Output the [X, Y] coordinate of the center of the cell containing the given text.  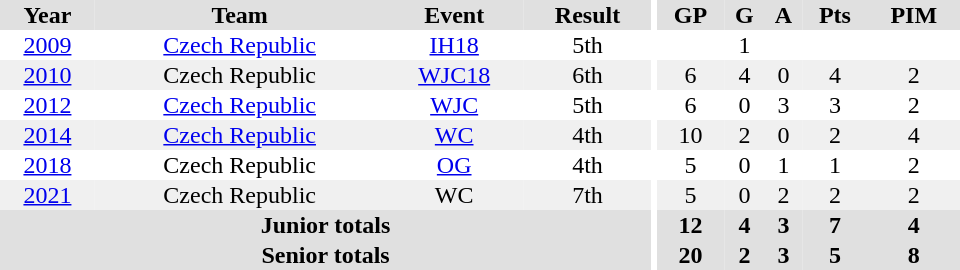
7 [834, 225]
PIM [914, 15]
WJC [454, 105]
7th [588, 195]
Year [48, 15]
Senior totals [326, 255]
OG [454, 165]
Junior totals [326, 225]
10 [691, 135]
Result [588, 15]
2010 [48, 75]
2012 [48, 105]
GP [691, 15]
Team [240, 15]
A [784, 15]
2018 [48, 165]
2014 [48, 135]
G [744, 15]
20 [691, 255]
Pts [834, 15]
6th [588, 75]
WJC18 [454, 75]
IH18 [454, 45]
Event [454, 15]
12 [691, 225]
2009 [48, 45]
2021 [48, 195]
8 [914, 255]
